Extract the [x, y] coordinate from the center of the cell holding the provided text.  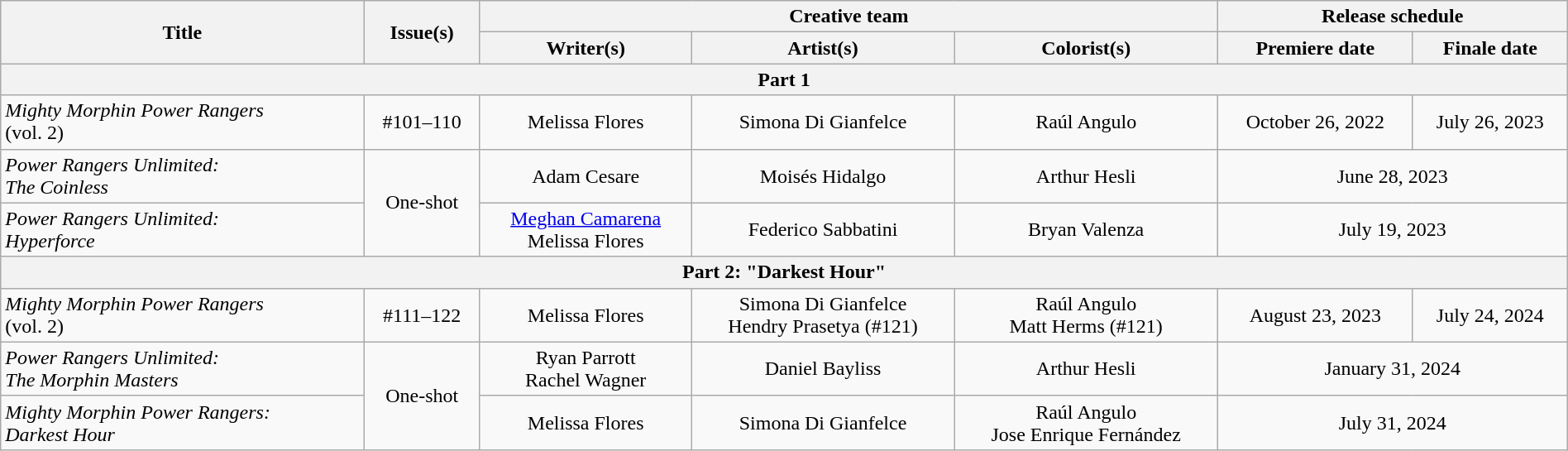
Raúl Angulo [1086, 122]
Creative team [849, 17]
Moisés Hidalgo [823, 175]
#111–122 [422, 314]
Part 2: "Darkest Hour" [784, 272]
Colorist(s) [1086, 48]
June 28, 2023 [1393, 175]
August 23, 2023 [1315, 314]
Finale date [1490, 48]
Adam Cesare [586, 175]
July 24, 2024 [1490, 314]
Meghan CamarenaMelissa Flores [586, 230]
Writer(s) [586, 48]
Bryan Valenza [1086, 230]
July 19, 2023 [1393, 230]
Simona Di GianfelceHendry Prasetya (#121) [823, 314]
July 31, 2024 [1393, 422]
Title [182, 32]
Artist(s) [823, 48]
Mighty Morphin Power Rangers:Darkest Hour [182, 422]
Issue(s) [422, 32]
Premiere date [1315, 48]
January 31, 2024 [1393, 369]
Raúl AnguloMatt Herms (#121) [1086, 314]
Ryan ParrottRachel Wagner [586, 369]
October 26, 2022 [1315, 122]
Release schedule [1393, 17]
Daniel Bayliss [823, 369]
Power Rangers Unlimited:Hyperforce [182, 230]
Federico Sabbatini [823, 230]
July 26, 2023 [1490, 122]
Part 1 [784, 79]
Power Rangers Unlimited:The Coinless [182, 175]
Power Rangers Unlimited:The Morphin Masters [182, 369]
#101–110 [422, 122]
Raúl AnguloJose Enrique Fernández [1086, 422]
